Return the [x, y] coordinate for the center point of the cell that contains the specified text.  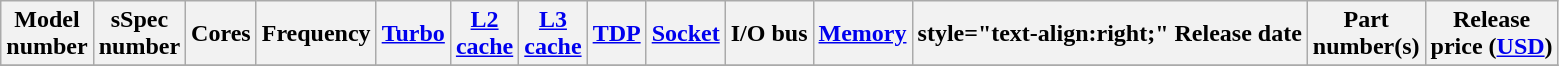
Modelnumber [47, 34]
Turbo [413, 34]
Frequency [316, 34]
L3cache [553, 34]
style="text-align:right;" Release date [1110, 34]
sSpecnumber [139, 34]
Releaseprice (USD) [1492, 34]
Cores [222, 34]
I/O bus [769, 34]
Socket [686, 34]
Memory [862, 34]
L2cache [484, 34]
Partnumber(s) [1366, 34]
TDP [616, 34]
